Return the (X, Y) coordinate for the center point of the cell that contains the specified text.  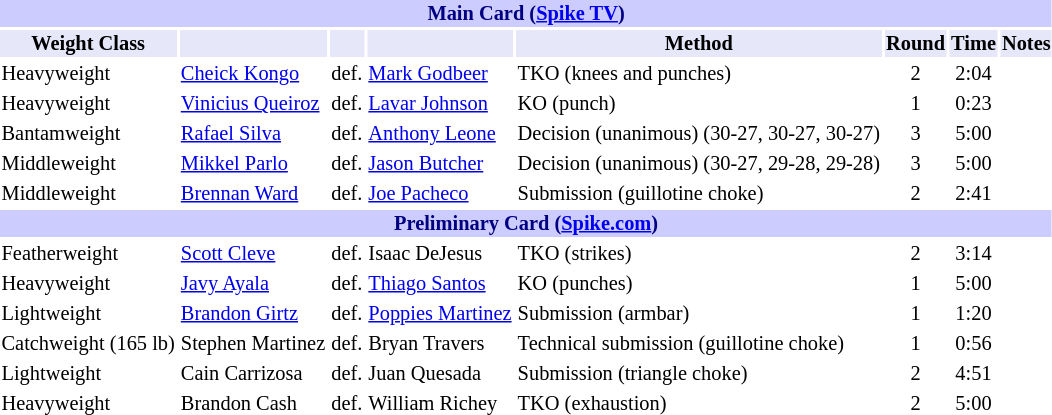
Juan Quesada (440, 374)
Scott Cleve (252, 254)
Method (698, 44)
1:20 (974, 314)
Notes (1026, 44)
Bryan Travers (440, 344)
Mikkel Parlo (252, 164)
Poppies Martinez (440, 314)
TKO (strikes) (698, 254)
Joe Pacheco (440, 194)
Decision (unanimous) (30-27, 29-28, 29-28) (698, 164)
Weight Class (88, 44)
Preliminary Card (Spike.com) (526, 224)
Submission (guillotine choke) (698, 194)
2:04 (974, 74)
Bantamweight (88, 134)
Featherweight (88, 254)
Decision (unanimous) (30-27, 30-27, 30-27) (698, 134)
Vinicius Queiroz (252, 104)
Main Card (Spike TV) (526, 14)
KO (punches) (698, 284)
Brennan Ward (252, 194)
Anthony Leone (440, 134)
Submission (armbar) (698, 314)
Cain Carrizosa (252, 374)
Rafael Silva (252, 134)
TKO (knees and punches) (698, 74)
Isaac DeJesus (440, 254)
Thiago Santos (440, 284)
Jason Butcher (440, 164)
2:41 (974, 194)
Brandon Girtz (252, 314)
Javy Ayala (252, 284)
Catchweight (165 lb) (88, 344)
KO (punch) (698, 104)
Time (974, 44)
Round (916, 44)
Lavar Johnson (440, 104)
Stephen Martinez (252, 344)
Mark Godbeer (440, 74)
4:51 (974, 374)
Technical submission (guillotine choke) (698, 344)
0:56 (974, 344)
Cheick Kongo (252, 74)
Submission (triangle choke) (698, 374)
3:14 (974, 254)
0:23 (974, 104)
